Search for the cell housing the specified text and yield its [x, y] center coordinate. 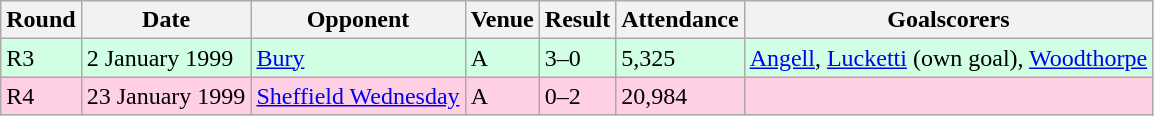
Attendance [680, 20]
Round [41, 20]
Venue [502, 20]
3–0 [577, 58]
Angell, Lucketti (own goal), Woodthorpe [948, 58]
R3 [41, 58]
0–2 [577, 96]
23 January 1999 [166, 96]
Bury [358, 58]
Sheffield Wednesday [358, 96]
Goalscorers [948, 20]
2 January 1999 [166, 58]
Opponent [358, 20]
Result [577, 20]
R4 [41, 96]
Date [166, 20]
5,325 [680, 58]
20,984 [680, 96]
